Return the (X, Y) coordinate for the center point of the cell that contains the specified text.  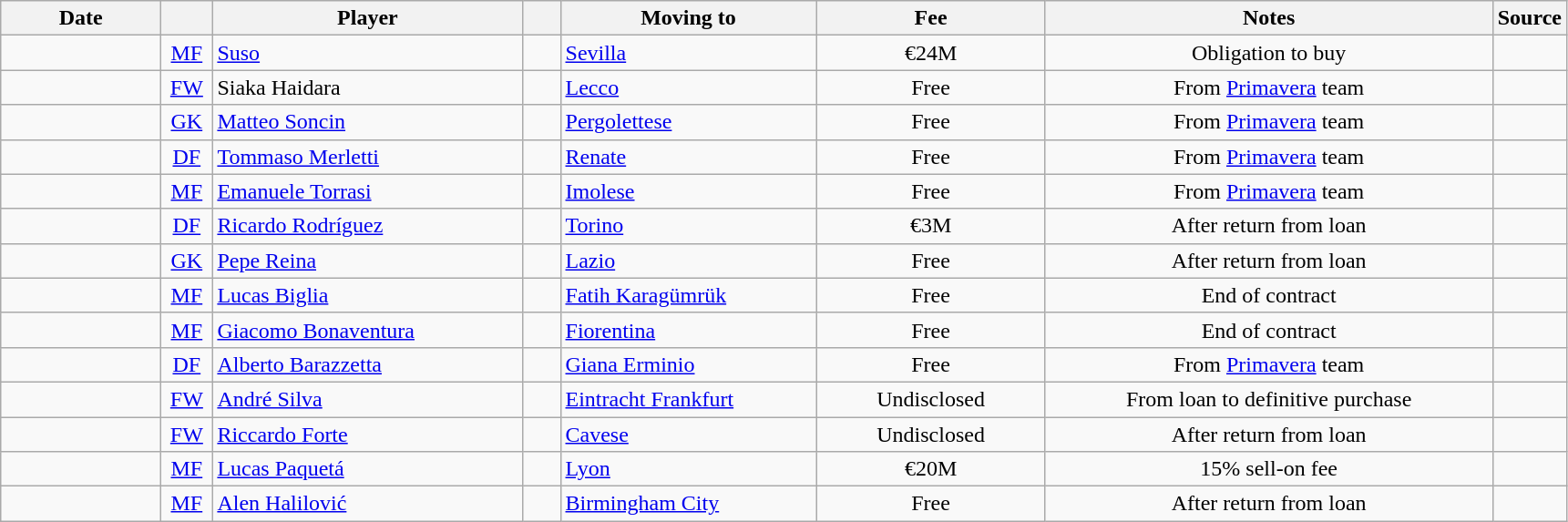
Matteo Soncin (368, 122)
Player (368, 18)
From loan to definitive purchase (1268, 399)
Obligation to buy (1268, 53)
Alen Halilović (368, 504)
Emanuele Torrasi (368, 191)
Pergolettese (689, 122)
Lucas Paquetá (368, 469)
Giacomo Bonaventura (368, 330)
Lucas Biglia (368, 295)
€24M (931, 53)
Suso (368, 53)
Fee (931, 18)
Lazio (689, 261)
Notes (1268, 18)
Alberto Barazzetta (368, 364)
Torino (689, 226)
Siaka Haidara (368, 87)
Tommaso Merletti (368, 157)
Cavese (689, 435)
André Silva (368, 399)
Ricardo Rodríguez (368, 226)
Imolese (689, 191)
Giana Erminio (689, 364)
Moving to (689, 18)
Lecco (689, 87)
Pepe Reina (368, 261)
Riccardo Forte (368, 435)
15% sell-on fee (1268, 469)
Eintracht Frankfurt (689, 399)
Fatih Karagümrük (689, 295)
€3M (931, 226)
Source (1529, 18)
Fiorentina (689, 330)
Date (81, 18)
Lyon (689, 469)
€20M (931, 469)
Renate (689, 157)
Sevilla (689, 53)
Birmingham City (689, 504)
